Find where the given text appears and provide that cell's center as [x, y] coordinate. 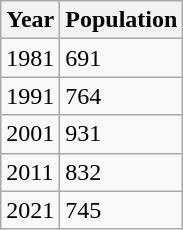
745 [122, 210]
832 [122, 172]
931 [122, 134]
1981 [30, 58]
2001 [30, 134]
1991 [30, 96]
Population [122, 20]
2021 [30, 210]
Year [30, 20]
691 [122, 58]
764 [122, 96]
2011 [30, 172]
